Provide the (x, y) coordinate of the cell's center where the given text is located.  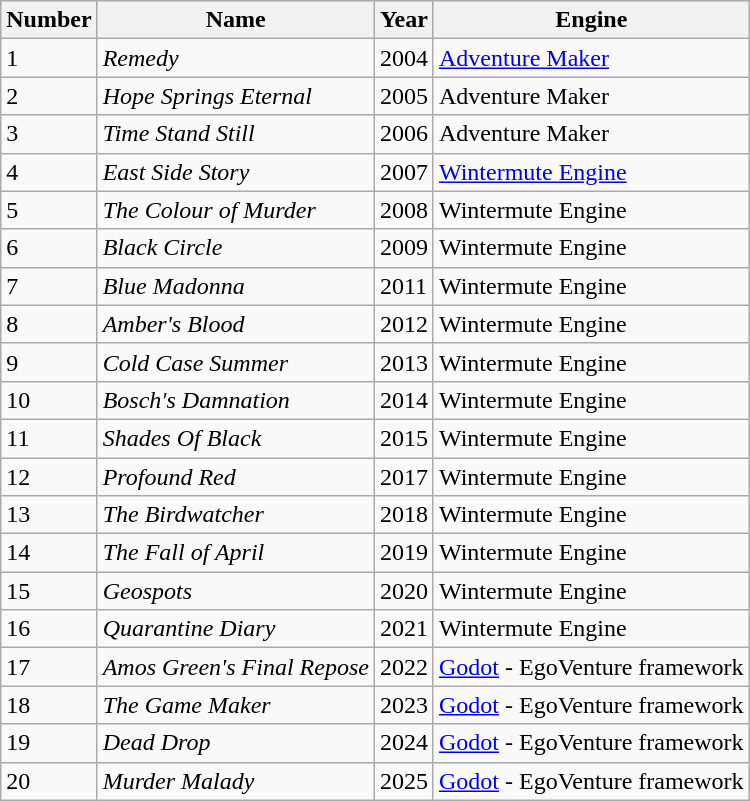
10 (49, 400)
The Game Maker (236, 705)
1 (49, 58)
14 (49, 553)
Amos Green's Final Repose (236, 667)
Year (404, 20)
2011 (404, 286)
Dead Drop (236, 743)
2014 (404, 400)
Murder Malady (236, 781)
Remedy (236, 58)
5 (49, 210)
Shades Of Black (236, 438)
2023 (404, 705)
2004 (404, 58)
2005 (404, 96)
Name (236, 20)
15 (49, 591)
2021 (404, 629)
2025 (404, 781)
Blue Madonna (236, 286)
2024 (404, 743)
18 (49, 705)
4 (49, 172)
The Birdwatcher (236, 515)
2008 (404, 210)
2007 (404, 172)
2018 (404, 515)
3 (49, 134)
Cold Case Summer (236, 362)
Bosch's Damnation (236, 400)
Number (49, 20)
13 (49, 515)
The Fall of April (236, 553)
Hope Springs Eternal (236, 96)
East Side Story (236, 172)
2013 (404, 362)
Quarantine Diary (236, 629)
Geospots (236, 591)
9 (49, 362)
2022 (404, 667)
Profound Red (236, 477)
Time Stand Still (236, 134)
2009 (404, 248)
12 (49, 477)
Engine (591, 20)
16 (49, 629)
11 (49, 438)
Amber's Blood (236, 324)
2015 (404, 438)
20 (49, 781)
17 (49, 667)
The Colour of Murder (236, 210)
7 (49, 286)
2006 (404, 134)
Black Circle (236, 248)
2012 (404, 324)
8 (49, 324)
6 (49, 248)
2019 (404, 553)
19 (49, 743)
2 (49, 96)
2020 (404, 591)
2017 (404, 477)
